Capture the cell that displays the provided text and extract its [X, Y] central coordinate. 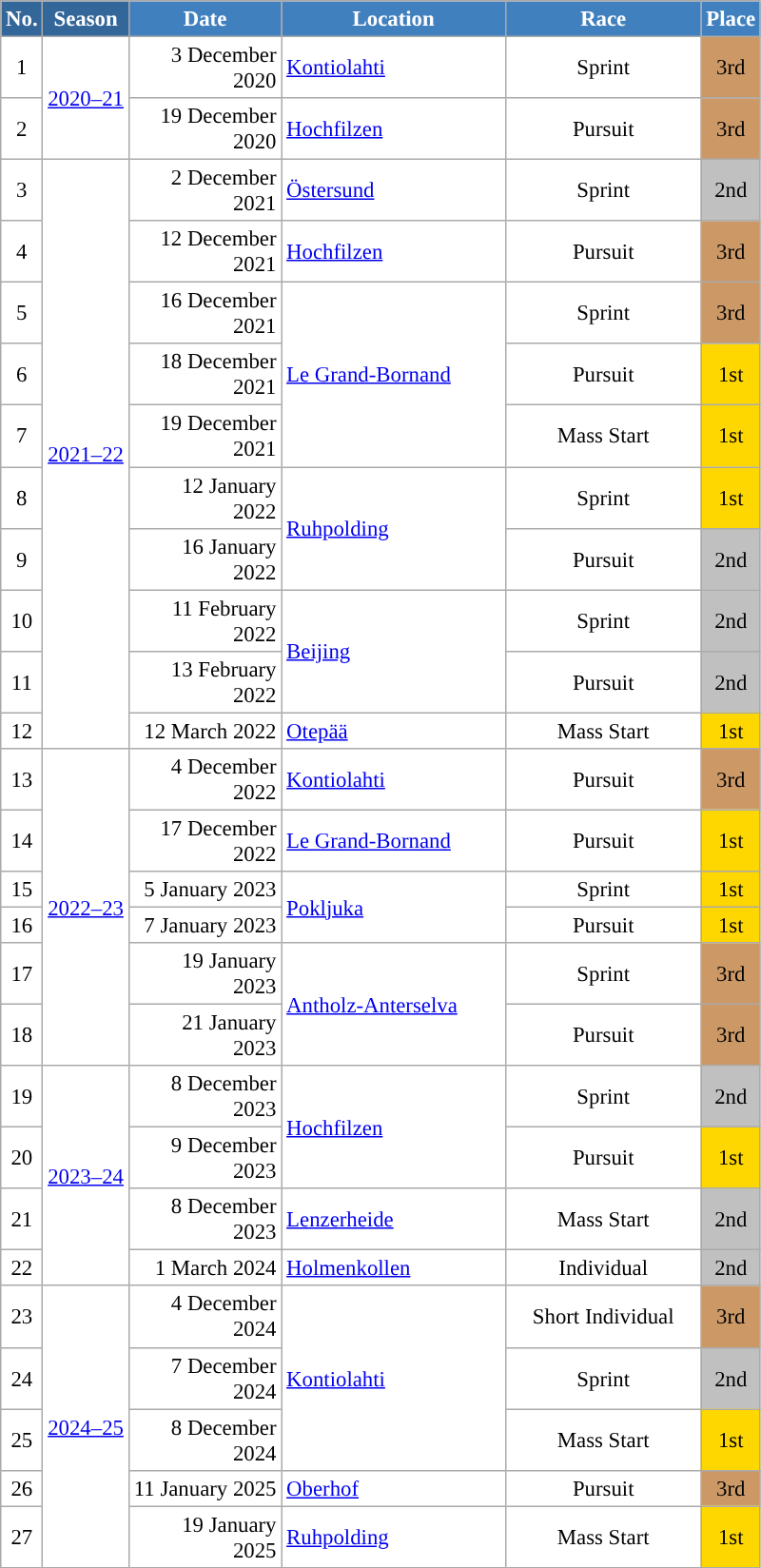
Otepää [394, 731]
Date [205, 19]
Östersund [394, 190]
11 January 2025 [205, 1488]
13 February 2022 [205, 681]
Beijing [394, 651]
19 December 2020 [205, 129]
Pokljuka [394, 908]
19 January 2023 [205, 974]
8 [22, 499]
No. [22, 19]
1 [22, 69]
4 December 2024 [205, 1317]
2020–21 [86, 99]
15 [22, 890]
19 January 2025 [205, 1538]
1 March 2024 [205, 1268]
Race [603, 19]
16 January 2022 [205, 559]
14 [22, 841]
26 [22, 1488]
2023–24 [86, 1176]
17 December 2022 [205, 841]
2021–22 [86, 455]
19 December 2021 [205, 436]
23 [22, 1317]
20 [22, 1159]
12 January 2022 [205, 499]
18 [22, 1035]
13 [22, 780]
18 December 2021 [205, 375]
21 [22, 1220]
22 [22, 1268]
12 March 2022 [205, 731]
17 [22, 974]
Location [394, 19]
Place [731, 19]
10 [22, 620]
27 [22, 1538]
8 December 2024 [205, 1441]
24 [22, 1378]
4 December 2022 [205, 780]
11 [22, 681]
7 January 2023 [205, 925]
5 January 2023 [205, 890]
2 [22, 129]
6 [22, 375]
19 [22, 1096]
Individual [603, 1268]
21 January 2023 [205, 1035]
Lenzerheide [394, 1220]
2022–23 [86, 908]
Short Individual [603, 1317]
7 December 2024 [205, 1378]
2 December 2021 [205, 190]
9 December 2023 [205, 1159]
9 [22, 559]
11 February 2022 [205, 620]
7 [22, 436]
4 [22, 251]
16 December 2021 [205, 314]
3 December 2020 [205, 69]
Oberhof [394, 1488]
Holmenkollen [394, 1268]
Antholz-Anterselva [394, 1005]
2024–25 [86, 1427]
5 [22, 314]
16 [22, 925]
25 [22, 1441]
3 [22, 190]
Season [86, 19]
12 [22, 731]
12 December 2021 [205, 251]
